Search for the cell housing the specified text and yield its (x, y) center coordinate. 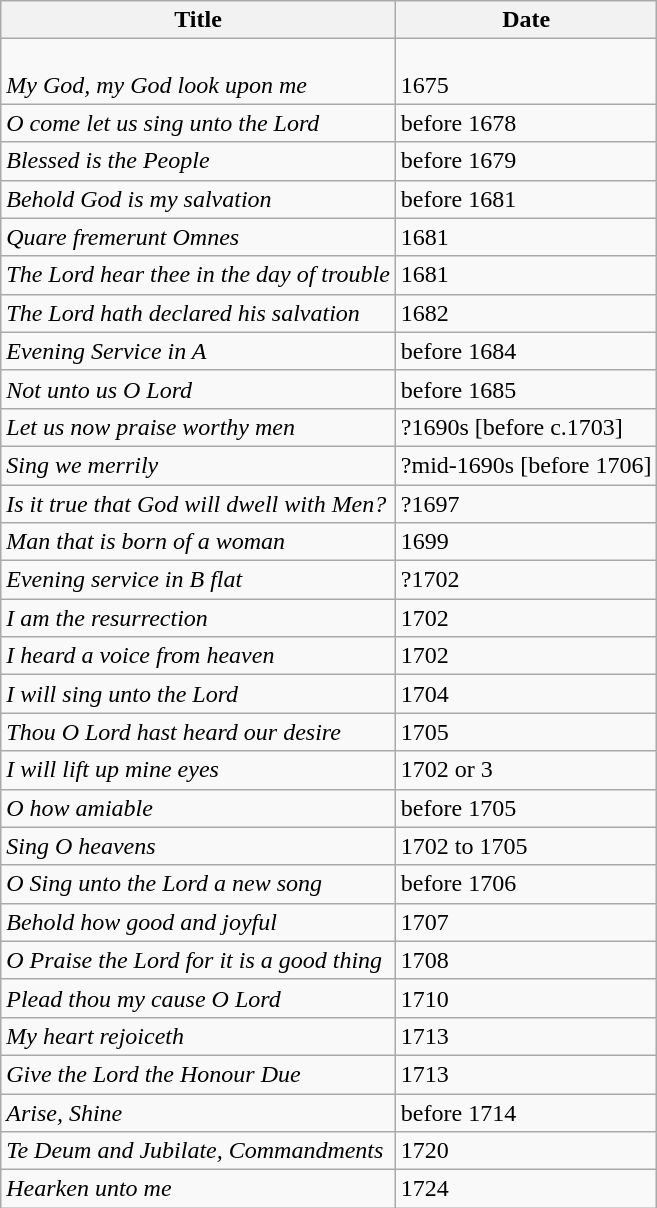
before 1678 (526, 123)
The Lord hath declared his salvation (198, 313)
?1702 (526, 580)
Give the Lord the Honour Due (198, 1074)
?mid-1690s [before 1706] (526, 465)
O Sing unto the Lord a new song (198, 884)
before 1705 (526, 808)
1704 (526, 694)
Not unto us O Lord (198, 389)
before 1684 (526, 351)
Sing we merrily (198, 465)
1699 (526, 542)
Behold God is my salvation (198, 199)
1724 (526, 1189)
1708 (526, 960)
?1690s [before c.1703] (526, 427)
before 1681 (526, 199)
1720 (526, 1151)
I am the resurrection (198, 618)
Evening Service in A (198, 351)
1705 (526, 732)
1710 (526, 998)
O how amiable (198, 808)
Let us now praise worthy men (198, 427)
before 1706 (526, 884)
Evening service in B flat (198, 580)
before 1685 (526, 389)
The Lord hear thee in the day of trouble (198, 275)
My heart rejoiceth (198, 1036)
Hearken unto me (198, 1189)
1707 (526, 922)
Blessed is the People (198, 161)
Man that is born of a woman (198, 542)
Title (198, 20)
Is it true that God will dwell with Men? (198, 503)
Date (526, 20)
Sing O heavens (198, 846)
Quare fremerunt Omnes (198, 237)
Te Deum and Jubilate, Commandments (198, 1151)
before 1714 (526, 1113)
I will lift up mine eyes (198, 770)
Behold how good and joyful (198, 922)
My God, my God look upon me (198, 72)
I heard a voice from heaven (198, 656)
O come let us sing unto the Lord (198, 123)
Arise, Shine (198, 1113)
1702 or 3 (526, 770)
1682 (526, 313)
I will sing unto the Lord (198, 694)
?1697 (526, 503)
O Praise the Lord for it is a good thing (198, 960)
1675 (526, 72)
1702 to 1705 (526, 846)
before 1679 (526, 161)
Plead thou my cause O Lord (198, 998)
Thou O Lord hast heard our desire (198, 732)
